Locate the cell with the specified text and output its [x, y] center coordinate. 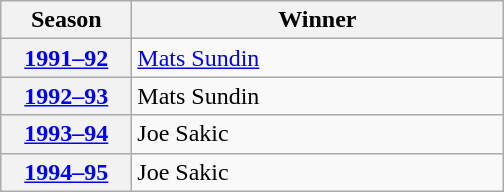
1993–94 [66, 134]
1991–92 [66, 58]
1992–93 [66, 96]
Season [66, 20]
1994–95 [66, 172]
Winner [318, 20]
